Return [X, Y] of the center of cell containing provided text 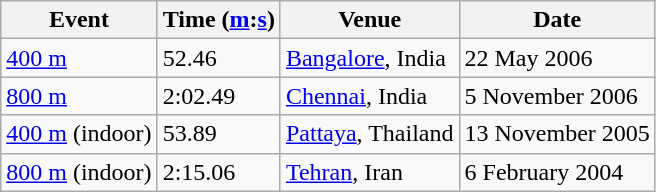
800 m (indoor) [79, 172]
Venue [370, 20]
400 m (indoor) [79, 134]
Pattaya, Thailand [370, 134]
2:02.49 [218, 96]
2:15.06 [218, 172]
Time (m:s) [218, 20]
Date [557, 20]
22 May 2006 [557, 58]
400 m [79, 58]
Tehran, Iran [370, 172]
Bangalore, India [370, 58]
52.46 [218, 58]
5 November 2006 [557, 96]
Event [79, 20]
53.89 [218, 134]
Chennai, India [370, 96]
6 February 2004 [557, 172]
800 m [79, 96]
13 November 2005 [557, 134]
